Determine the (X, Y) coordinate at the center of the cell enclosing the given text.  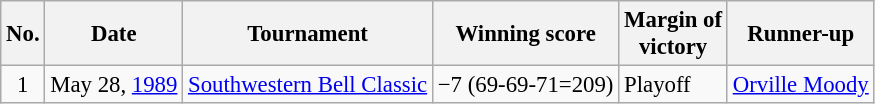
Margin ofvictory (674, 34)
Tournament (308, 34)
1 (23, 85)
−7 (69-69-71=209) (525, 85)
No. (23, 34)
Date (114, 34)
Runner-up (800, 34)
Winning score (525, 34)
Orville Moody (800, 85)
May 28, 1989 (114, 85)
Playoff (674, 85)
Southwestern Bell Classic (308, 85)
